Extract the [X, Y] coordinate from the center of the cell holding the provided text.  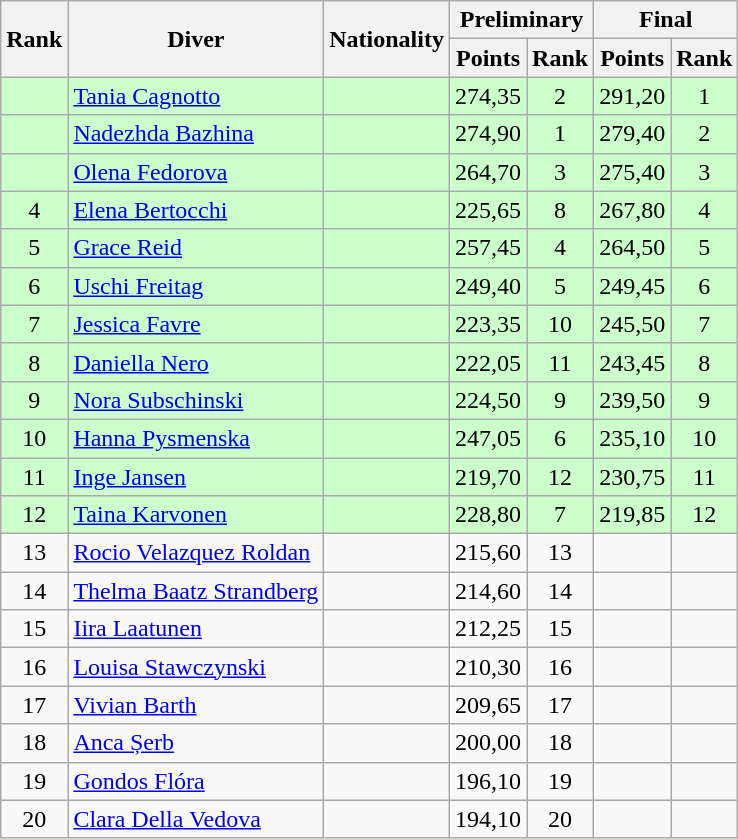
Rocio Velazquez Roldan [196, 553]
Preliminary [521, 20]
214,60 [488, 591]
Hanna Pysmenska [196, 438]
267,80 [632, 210]
249,40 [488, 286]
Olena Fedorova [196, 172]
264,50 [632, 248]
212,25 [488, 629]
219,85 [632, 515]
235,10 [632, 438]
257,45 [488, 248]
Jessica Favre [196, 324]
Daniella Nero [196, 362]
Nationality [387, 39]
Nadezhda Bazhina [196, 134]
Thelma Baatz Strandberg [196, 591]
243,45 [632, 362]
Inge Jansen [196, 477]
279,40 [632, 134]
Gondos Flóra [196, 781]
291,20 [632, 96]
Tania Cagnotto [196, 96]
Final [666, 20]
275,40 [632, 172]
239,50 [632, 400]
249,45 [632, 286]
245,50 [632, 324]
Grace Reid [196, 248]
Clara Della Vedova [196, 819]
274,90 [488, 134]
223,35 [488, 324]
Iira Laatunen [196, 629]
225,65 [488, 210]
Nora Subschinski [196, 400]
219,70 [488, 477]
222,05 [488, 362]
Taina Karvonen [196, 515]
228,80 [488, 515]
215,60 [488, 553]
Anca Șerb [196, 743]
210,30 [488, 667]
224,50 [488, 400]
194,10 [488, 819]
196,10 [488, 781]
230,75 [632, 477]
Elena Bertocchi [196, 210]
Vivian Barth [196, 705]
Diver [196, 39]
200,00 [488, 743]
Louisa Stawczynski [196, 667]
274,35 [488, 96]
Uschi Freitag [196, 286]
209,65 [488, 705]
247,05 [488, 438]
264,70 [488, 172]
